Determine the (X, Y) coordinate at the center of the cell enclosing the given text.  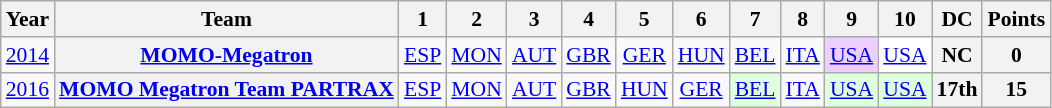
5 (644, 19)
1 (422, 19)
2 (476, 19)
8 (803, 19)
9 (852, 19)
3 (534, 19)
Team (226, 19)
4 (588, 19)
17th (958, 90)
MOMO Megatron Team PARTRAX (226, 90)
MOMO-Megatron (226, 55)
NC (958, 55)
2016 (28, 90)
6 (702, 19)
15 (1016, 90)
Points (1016, 19)
2014 (28, 55)
0 (1016, 55)
DC (958, 19)
10 (904, 19)
7 (756, 19)
Year (28, 19)
